Search for the cell housing the specified text and yield its (X, Y) center coordinate. 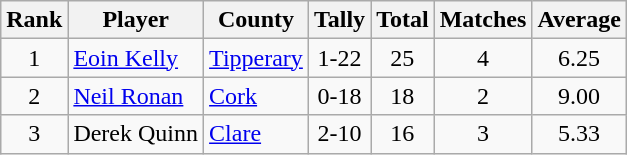
Player (136, 20)
9.00 (580, 96)
Rank (34, 20)
4 (483, 58)
Clare (256, 134)
Tally (339, 20)
18 (403, 96)
Total (403, 20)
6.25 (580, 58)
Cork (256, 96)
Matches (483, 20)
1 (34, 58)
16 (403, 134)
County (256, 20)
0-18 (339, 96)
Eoin Kelly (136, 58)
Derek Quinn (136, 134)
Average (580, 20)
Neil Ronan (136, 96)
5.33 (580, 134)
Tipperary (256, 58)
25 (403, 58)
2-10 (339, 134)
1-22 (339, 58)
